Output the [X, Y] coordinate of the center of the cell containing the given text.  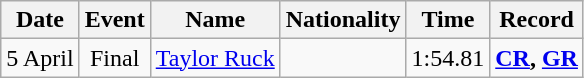
Taylor Ruck [215, 58]
Name [215, 20]
Event [114, 20]
Final [114, 58]
5 April [40, 58]
Date [40, 20]
1:54.81 [448, 58]
Time [448, 20]
Nationality [343, 20]
CR, GR [537, 58]
Record [537, 20]
